Capture the cell that displays the provided text and extract its (X, Y) central coordinate. 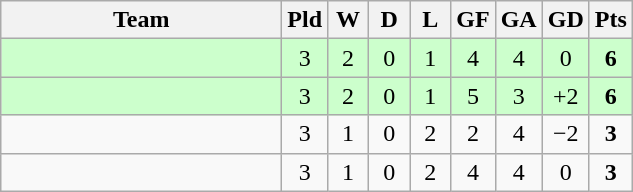
GD (566, 20)
+2 (566, 96)
GA (518, 20)
GF (473, 20)
Pts (610, 20)
5 (473, 96)
Pld (305, 20)
Team (142, 20)
W (348, 20)
L (430, 20)
−2 (566, 134)
D (390, 20)
